Extract the (X, Y) coordinate from the center of the cell holding the provided text.  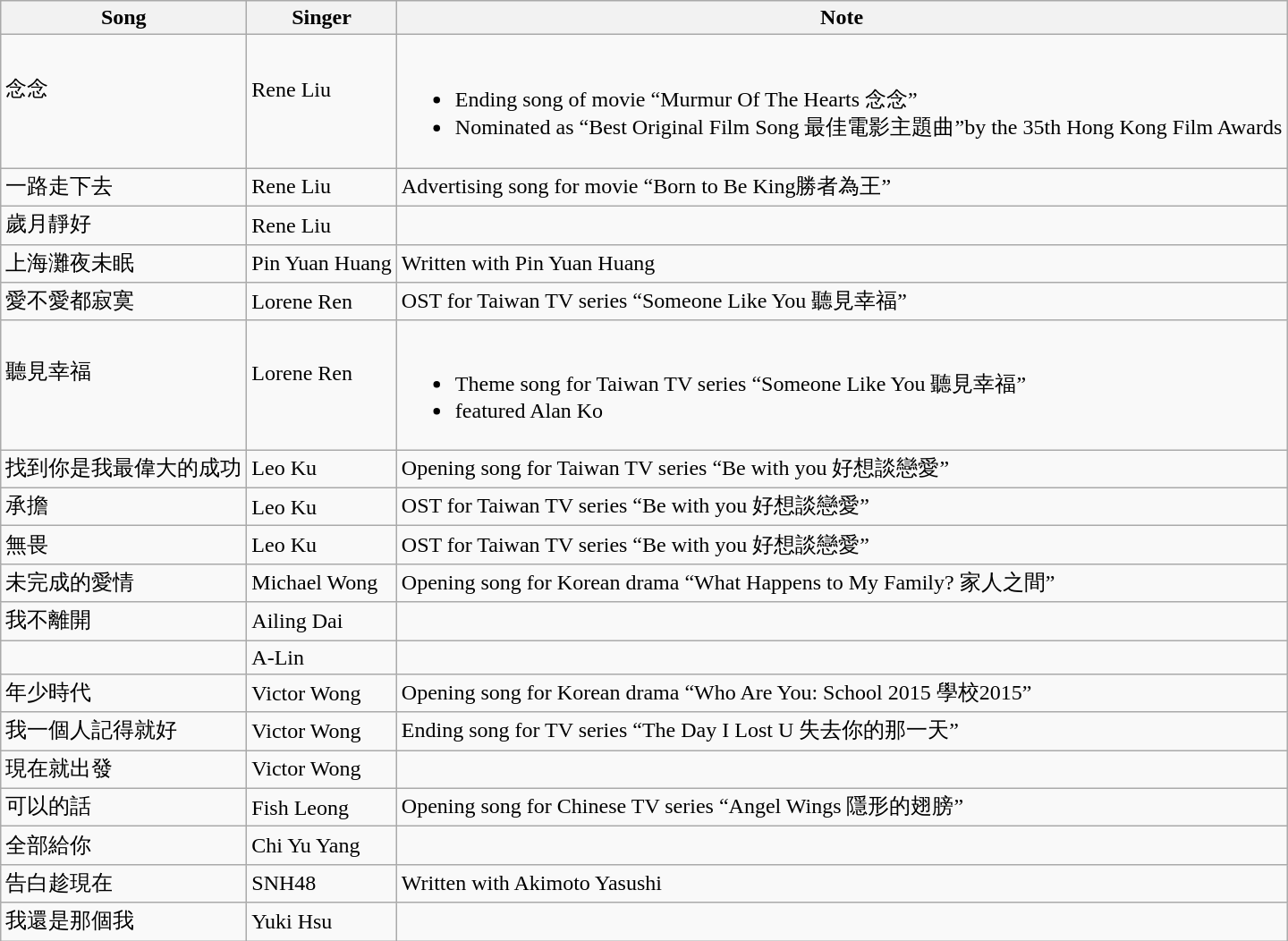
OST for Taiwan TV series “Someone Like You 聽見幸福” (841, 302)
無畏 (123, 546)
可以的話 (123, 807)
Opening song for Korean drama “Who Are You: School 2015 學校2015” (841, 694)
一路走下去 (123, 188)
Written with Akimoto Yasushi (841, 884)
愛不愛都寂寞 (123, 302)
年少時代 (123, 694)
Advertising song for movie “Born to Be King勝者為王” (841, 188)
Ailing Dai (322, 621)
全部給你 (123, 846)
告白趁現在 (123, 884)
Fish Leong (322, 807)
Note (841, 18)
找到你是我最偉大的成功 (123, 469)
Song (123, 18)
現在就出發 (123, 769)
Opening song for Taiwan TV series “Be with you 好想談戀愛” (841, 469)
Theme song for Taiwan TV series “Someone Like You 聽見幸福”featured Alan Ko (841, 385)
Ending song for TV series “The Day I Lost U 失去你的那一天” (841, 732)
Ending song of movie “Murmur Of The Hearts 念念”Nominated as “Best Original Film Song 最佳電影主題曲”by the 35th Hong Kong Film Awards (841, 102)
Pin Yuan Huang (322, 263)
Singer (322, 18)
未完成的愛情 (123, 583)
Written with Pin Yuan Huang (841, 263)
A-Lin (322, 657)
念念 (123, 102)
上海灘夜未眠 (123, 263)
我不離開 (123, 621)
Opening song for Korean drama “What Happens to My Family? 家人之間” (841, 583)
承擔 (123, 506)
歲月靜好 (123, 225)
我一個人記得就好 (123, 732)
我還是那個我 (123, 921)
SNH48 (322, 884)
Chi Yu Yang (322, 846)
聽見幸福 (123, 385)
Michael Wong (322, 583)
Opening song for Chinese TV series “Angel Wings 隱形的翅膀” (841, 807)
Yuki Hsu (322, 921)
